Extract the [x, y] coordinate from the center of the cell holding the provided text.  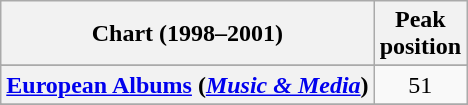
Chart (1998–2001) [188, 34]
European Albums (Music & Media) [188, 85]
51 [420, 85]
Peakposition [420, 34]
